Return the [X, Y] coordinate for the center point of the cell that contains the specified text.  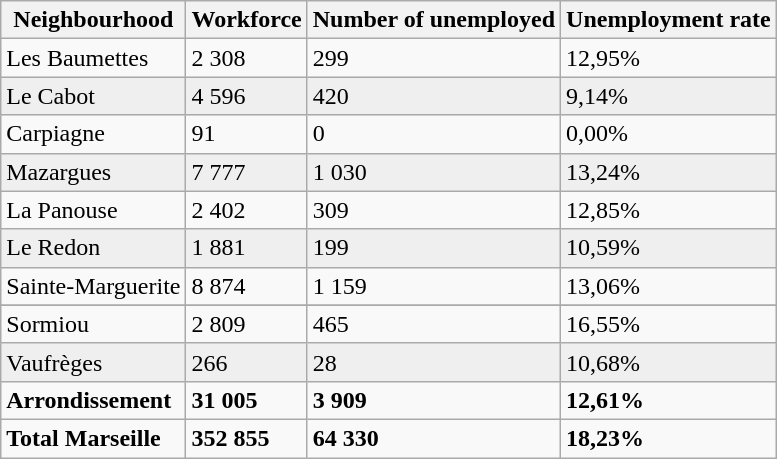
0,00% [669, 134]
0 [434, 134]
Le Redon [94, 248]
64 330 [434, 438]
La Panouse [94, 210]
Number of unemployed [434, 20]
10,68% [669, 362]
299 [434, 58]
Arrondissement [94, 400]
16,55% [669, 324]
Mazargues [94, 172]
4 596 [246, 96]
1 881 [246, 248]
Total Marseille [94, 438]
2 809 [246, 324]
Workforce [246, 20]
309 [434, 210]
8 874 [246, 286]
28 [434, 362]
Neighbourhood [94, 20]
18,23% [669, 438]
Le Cabot [94, 96]
Unemployment rate [669, 20]
31 005 [246, 400]
2 402 [246, 210]
Carpiagne [94, 134]
465 [434, 324]
1 159 [434, 286]
91 [246, 134]
Les Baumettes [94, 58]
12,95% [669, 58]
12,85% [669, 210]
13,24% [669, 172]
12,61% [669, 400]
10,59% [669, 248]
Vaufrèges [94, 362]
2 308 [246, 58]
Sormiou [94, 324]
Sainte-Marguerite [94, 286]
7 777 [246, 172]
352 855 [246, 438]
13,06% [669, 286]
1 030 [434, 172]
266 [246, 362]
9,14% [669, 96]
3 909 [434, 400]
420 [434, 96]
199 [434, 248]
